For the text-containing cell, return its midpoint in (X, Y) coordinate format. 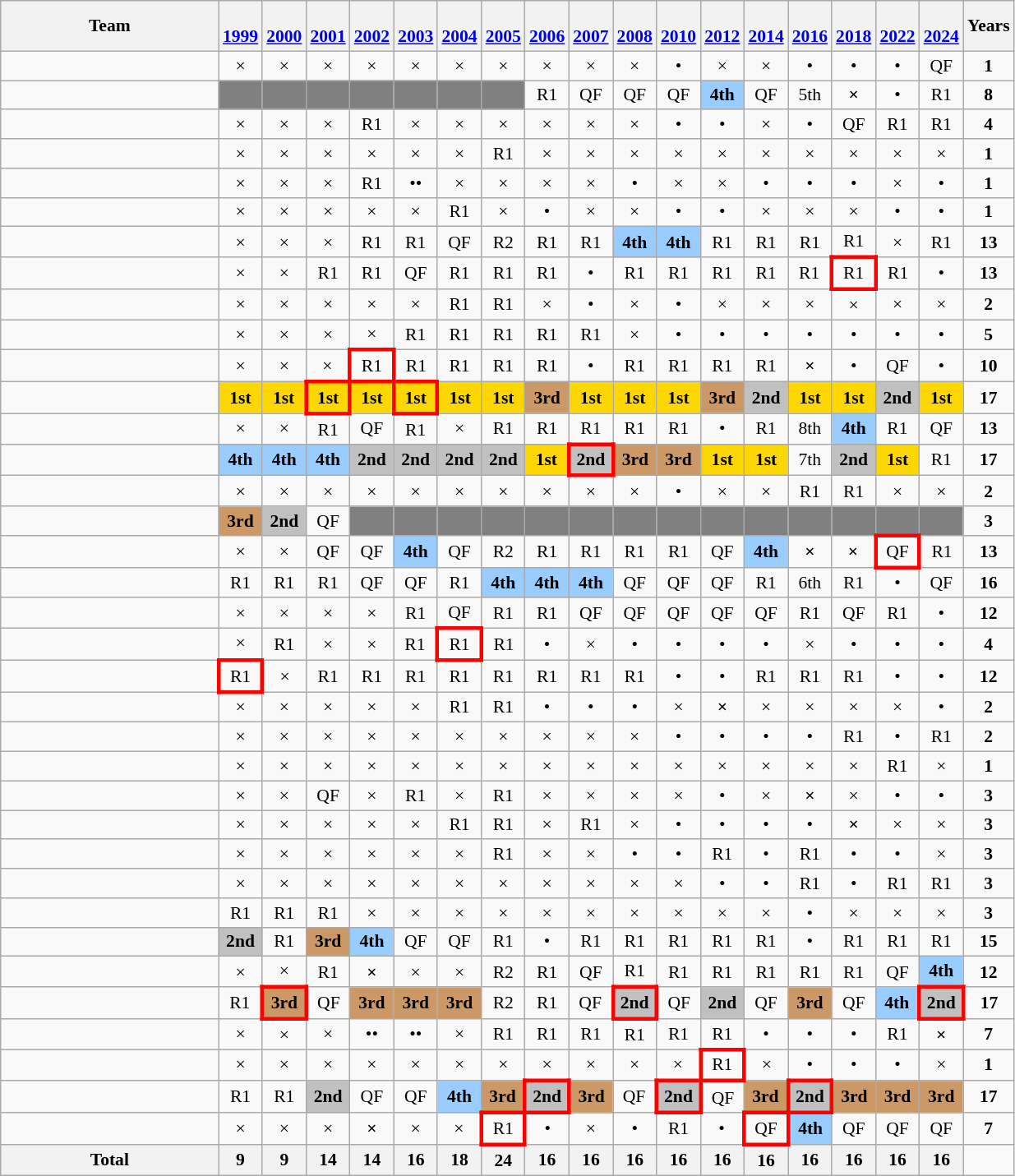
10 (989, 367)
Total (110, 1160)
5 (989, 335)
8 (989, 95)
1999 (240, 26)
2007 (590, 26)
8th (810, 429)
15 (989, 942)
2018 (853, 26)
18 (459, 1160)
5th (810, 95)
2000 (284, 26)
2016 (810, 26)
2012 (722, 26)
Years (989, 26)
2006 (547, 26)
2010 (679, 26)
2003 (416, 26)
24 (503, 1160)
2004 (459, 26)
2005 (503, 26)
2002 (371, 26)
2014 (766, 26)
Team (110, 26)
6th (810, 582)
2022 (897, 26)
2001 (327, 26)
7th (810, 460)
2024 (942, 26)
2008 (634, 26)
